Provide the (x, y) coordinate of the cell's center where the given text is located.  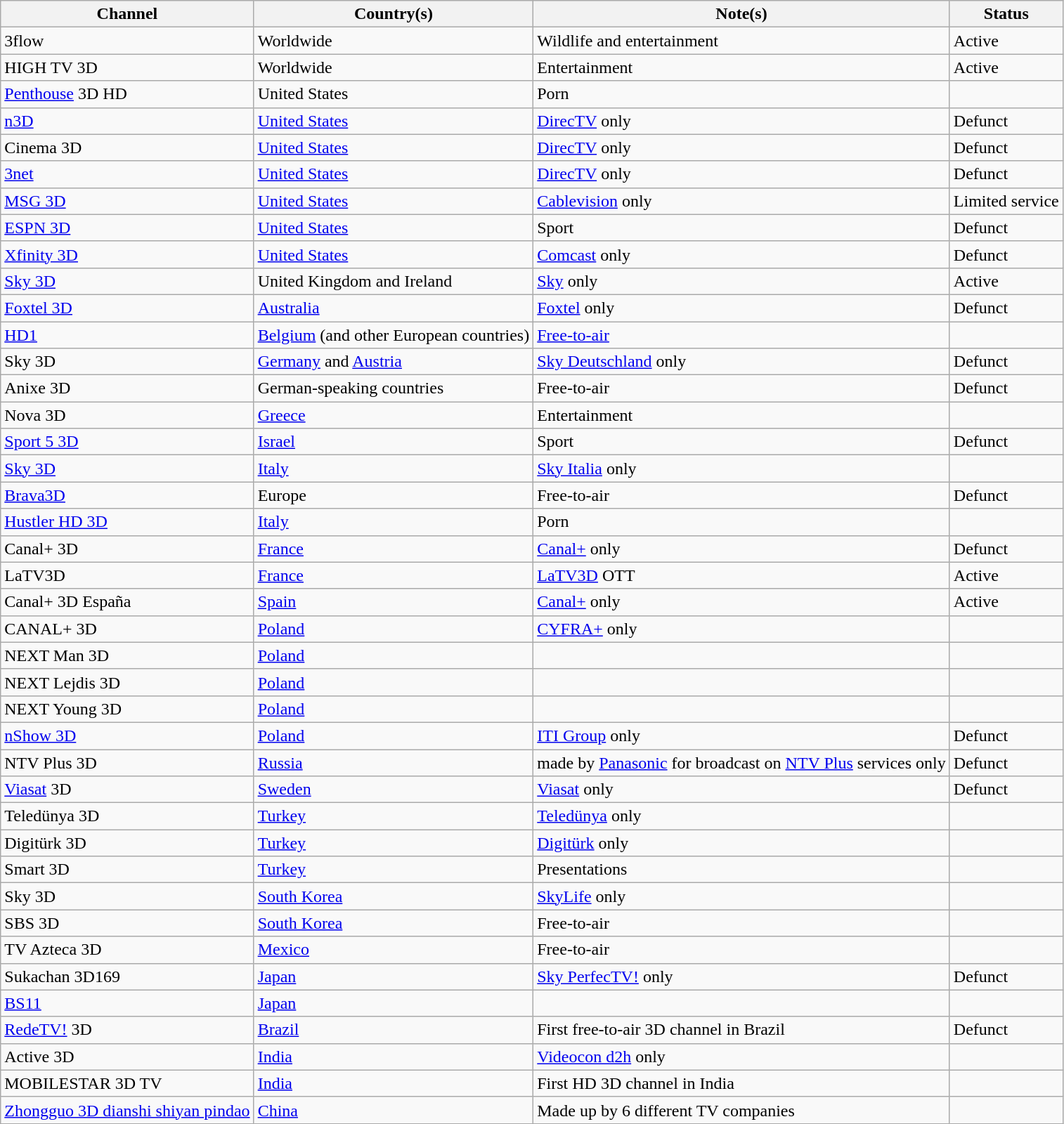
SBS 3D (127, 923)
First HD 3D channel in India (742, 1083)
Viasat 3D (127, 790)
RedeTV! 3D (127, 1030)
TV Azteca 3D (127, 950)
SkyLife only (742, 896)
Mexico (394, 950)
Israel (394, 442)
Sky Italia only (742, 469)
Teledünya only (742, 816)
LaTV3D (127, 575)
Germany and Austria (394, 362)
Brava3D (127, 495)
Sport 5 3D (127, 442)
Channel (127, 14)
Russia (394, 762)
Teledünya 3D (127, 816)
Foxtel 3D (127, 308)
Brazil (394, 1030)
Presentations (742, 870)
Belgium (and other European countries) (394, 335)
Smart 3D (127, 870)
Digitürk only (742, 843)
NEXT Young 3D (127, 709)
Videocon d2h only (742, 1057)
Sky only (742, 281)
HD1 (127, 335)
Nova 3D (127, 415)
Canal+ 3D España (127, 602)
China (394, 1110)
Cablevision only (742, 201)
ITI Group only (742, 736)
Sky Deutschland only (742, 362)
made by Panasonic for broadcast on NTV Plus services only (742, 762)
NEXT Lejdis 3D (127, 682)
MSG 3D (127, 201)
BS11 (127, 1003)
HIGH TV 3D (127, 67)
German-speaking countries (394, 388)
United Kingdom and Ireland (394, 281)
3net (127, 174)
NTV Plus 3D (127, 762)
Wildlife and entertainment (742, 41)
Penthouse 3D HD (127, 94)
Note(s) (742, 14)
Europe (394, 495)
Zhongguo 3D dianshi shiyan pindao (127, 1110)
Digitürk 3D (127, 843)
Anixe 3D (127, 388)
LaTV3D OTT (742, 575)
Limited service (1006, 201)
Sukachan 3D169 (127, 976)
MOBILESTAR 3D TV (127, 1083)
Foxtel only (742, 308)
NEXT Man 3D (127, 655)
Sweden (394, 790)
Hustler HD 3D (127, 522)
n3D (127, 121)
Active 3D (127, 1057)
Cinema 3D (127, 148)
3flow (127, 41)
ESPN 3D (127, 228)
Canal+ 3D (127, 549)
Made up by 6 different TV companies (742, 1110)
Status (1006, 14)
Australia (394, 308)
Comcast only (742, 254)
CANAL+ 3D (127, 629)
Sky PerfecTV! only (742, 976)
Spain (394, 602)
Country(s) (394, 14)
Viasat only (742, 790)
nShow 3D (127, 736)
Xfinity 3D (127, 254)
First free-to-air 3D channel in Brazil (742, 1030)
CYFRA+ only (742, 629)
Greece (394, 415)
